Pinpoint the cell where the given text exists, returning its [x, y] midpoint coordinate. 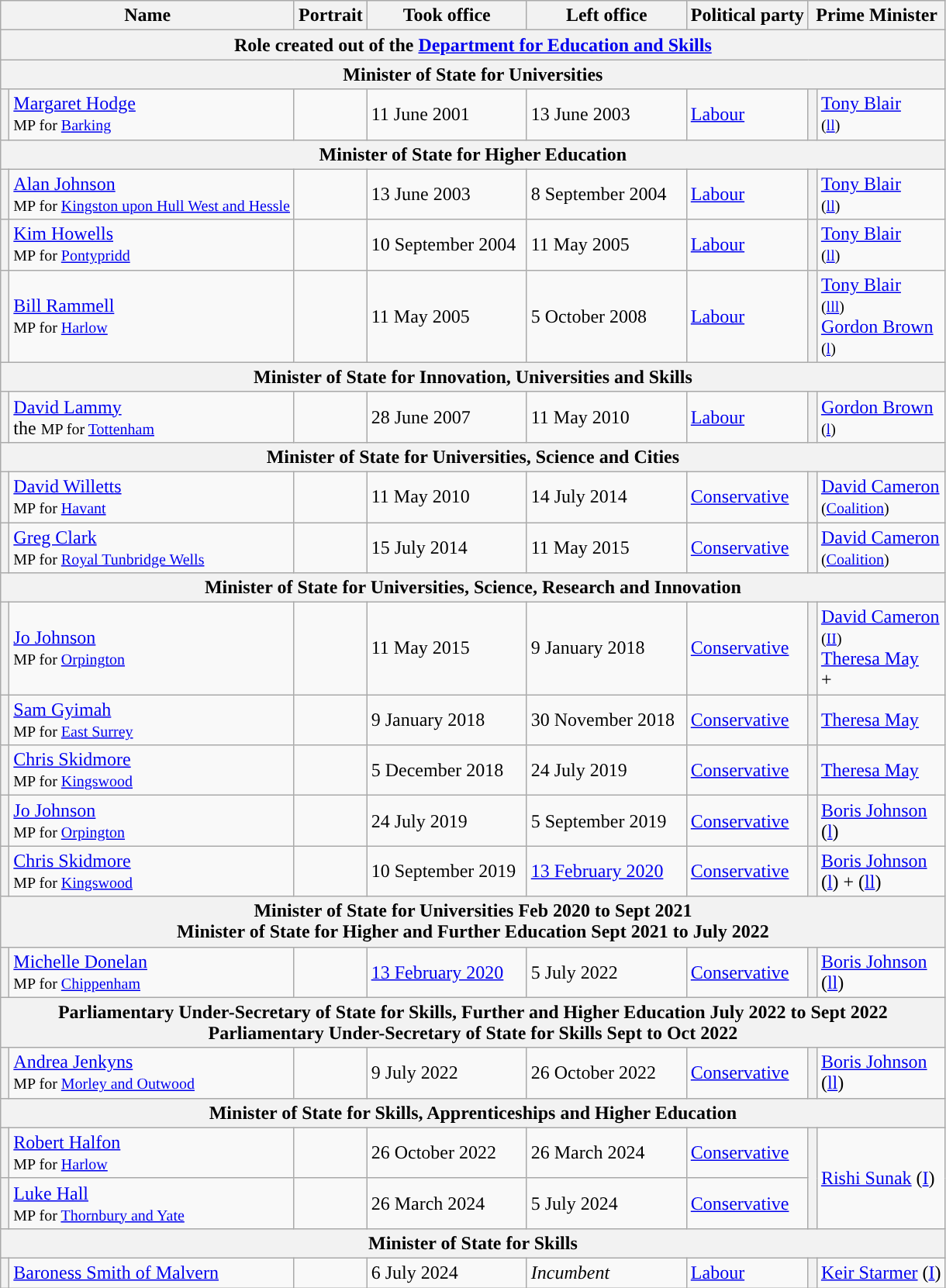
Tony Blair(lll)Gordon Brown(l) [881, 316]
30 November 2018 [606, 720]
Political party [747, 16]
Michelle DonelanMP for Chippenham [152, 972]
Kim HowellsMP for Pontypridd [152, 245]
5 July 2022 [606, 972]
Minister of State for Innovation, Universities and Skills [473, 377]
Boris Johnson(l) [881, 820]
5 September 2019 [606, 820]
10 September 2019 [447, 872]
Left office [606, 16]
Robert HalfonMP for Harlow [152, 1152]
Portrait [330, 16]
Prime Minister [876, 16]
Minister of State for Universities, Science and Cities [473, 457]
Keir Starmer (I) [881, 1272]
11 June 2001 [447, 115]
6 July 2024 [447, 1272]
Minister of State for Universities, Science, Research and Innovation [473, 588]
Rishi Sunak (I) [881, 1178]
Minister of State for Higher Education [473, 154]
28 June 2007 [447, 417]
David Lammythe MP for Tottenham [152, 417]
Minister of State for Skills [473, 1243]
8 September 2004 [606, 194]
9 July 2022 [447, 1073]
Luke HallMP for Thornbury and Yate [152, 1203]
10 September 2004 [447, 245]
Minister of State for Skills, Apprenticeships and Higher Education [473, 1113]
Andrea JenkynsMP for Morley and Outwood [152, 1073]
Margaret HodgeMP for Barking [152, 115]
14 July 2014 [606, 496]
Boris Johnson(l) + (ll) [881, 872]
Bill RammellMP for Harlow [152, 316]
Name [147, 16]
5 July 2024 [606, 1203]
David WillettsMP for Havant [152, 496]
Minister of State for Universities Feb 2020 to Sept 2021 Minister of State for Higher and Further Education Sept 2021 to July 2022 [473, 921]
5 October 2008 [606, 316]
15 July 2014 [447, 547]
Alan JohnsonMP for Kingston upon Hull West and Hessle [152, 194]
Gordon Brown(l) [881, 417]
David Cameron(II)Theresa May + [881, 648]
5 December 2018 [447, 771]
Sam GyimahMP for East Surrey [152, 720]
Greg ClarkMP for Royal Tunbridge Wells [152, 547]
Incumbent [606, 1272]
Role created out of the Department for Education and Skills [473, 45]
Took office [447, 16]
Minister of State for Universities [473, 74]
Baroness Smith of Malvern [152, 1272]
